Locate the cell with the specified text and output its [X, Y] center coordinate. 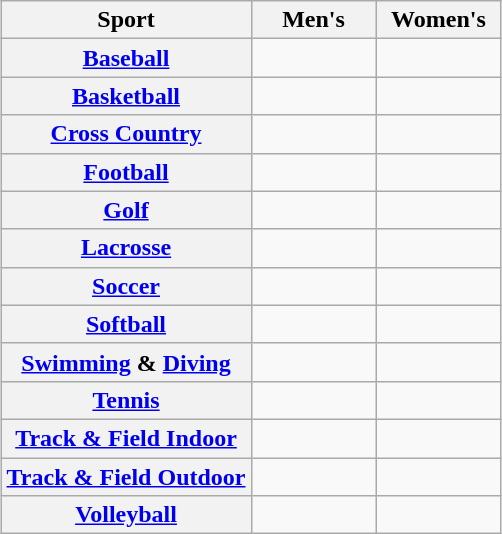
Golf [126, 210]
Volleyball [126, 515]
Softball [126, 324]
Football [126, 172]
Soccer [126, 286]
Track & Field Indoor [126, 438]
Basketball [126, 96]
Cross Country [126, 134]
Tennis [126, 400]
Track & Field Outdoor [126, 477]
Women's [438, 20]
Swimming & Diving [126, 362]
Sport [126, 20]
Men's [314, 20]
Baseball [126, 58]
Lacrosse [126, 248]
